Identify which cell holds the provided text, then report its [x, y] central coordinate. 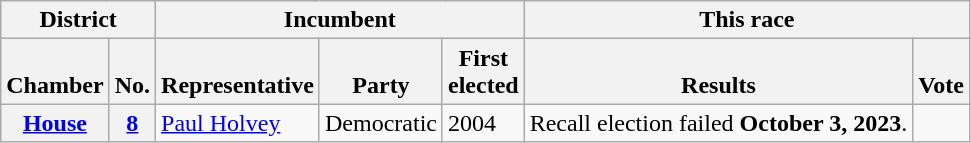
Chamber [55, 72]
Firstelected [483, 72]
District [78, 20]
No. [132, 72]
Democratic [380, 123]
Results [718, 72]
8 [132, 123]
Incumbent [340, 20]
2004 [483, 123]
This race [746, 20]
House [55, 123]
Recall election failed October 3, 2023. [718, 123]
Party [380, 72]
Vote [942, 72]
Paul Holvey [238, 123]
Representative [238, 72]
